Identify which cell holds the provided text, then report its (X, Y) central coordinate. 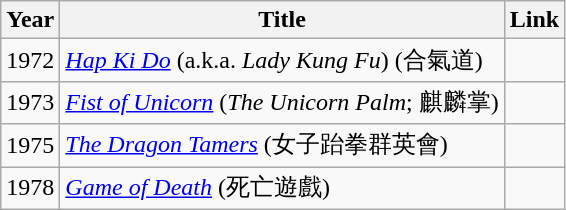
1972 (30, 60)
Link (534, 20)
1978 (30, 188)
Title (282, 20)
1975 (30, 146)
The Dragon Tamers (女子跆拳群英會) (282, 146)
Year (30, 20)
Fist of Unicorn (The Unicorn Palm; 麒麟掌) (282, 102)
1973 (30, 102)
Hap Ki Do (a.k.a. Lady Kung Fu) (合氣道) (282, 60)
Game of Death (死亡遊戲) (282, 188)
